Pinpoint the cell where the given text exists, returning its (X, Y) midpoint coordinate. 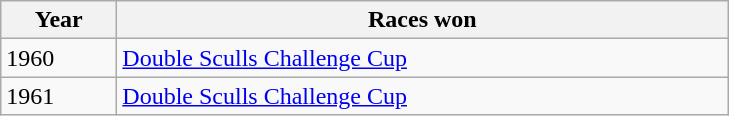
1960 (59, 58)
Races won (422, 20)
Year (59, 20)
1961 (59, 96)
